For the text-containing cell, return its midpoint in (x, y) coordinate format. 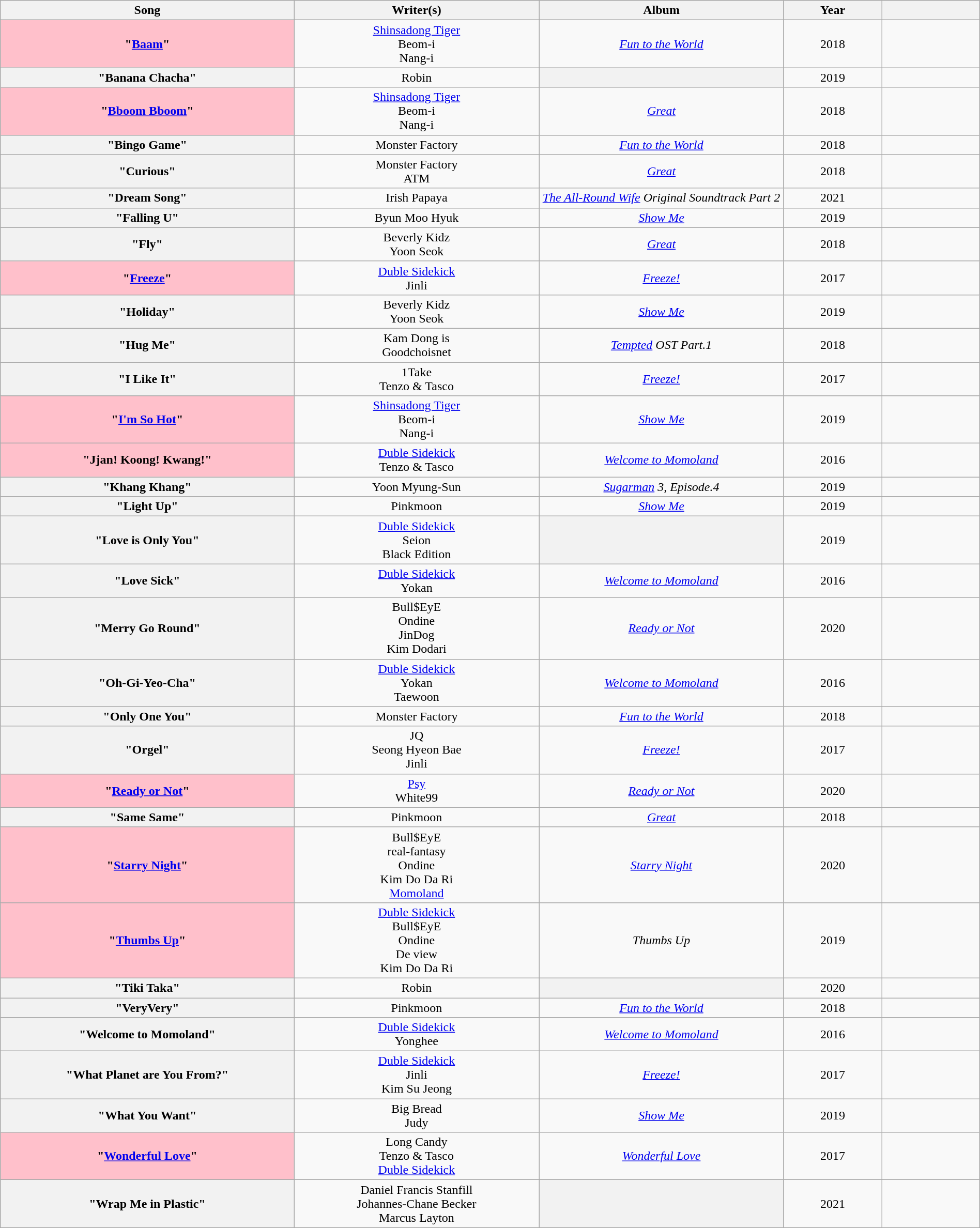
"I Like It" (147, 378)
"Thumbs Up" (147, 940)
"Fly" (147, 244)
PsyWhite99 (417, 791)
Duble SidekickJinli (417, 278)
Duble SidekickYokan (417, 581)
"Bboom Bboom" (147, 111)
"Merry Go Round" (147, 628)
"Bingo Game" (147, 145)
"Light Up" (147, 506)
"Jjan! Koong! Kwang!" (147, 460)
"Same Same" (147, 817)
"Orgel" (147, 750)
Yoon Myung-Sun (417, 487)
Monster FactoryATM (417, 172)
"Banana Chacha" (147, 78)
Tempted OST Part.1 (662, 345)
"Hug Me" (147, 345)
Song (147, 10)
"Ready or Not" (147, 791)
Album (662, 10)
Kam Dong isGoodchoisnet (417, 345)
Bull$EyEreal-fantasyOndineKim Do Da RiMomoland (417, 865)
"Love Sick" (147, 581)
Starry Night (662, 865)
"What You Want" (147, 1115)
"Only One You" (147, 716)
"Love is Only You" (147, 540)
"Holiday" (147, 311)
"Welcome to Momoland" (147, 1035)
1TakeTenzo & Tasco (417, 378)
"Starry Night" (147, 865)
Duble SidekickJinliKim Su Jeong (417, 1075)
"I'm So Hot" (147, 420)
Duble SidekickYonghee (417, 1035)
Duble SidekickSeionBlack Edition (417, 540)
Thumbs Up (662, 940)
Wonderful Love (662, 1156)
"Tiki Taka" (147, 988)
"VeryVery" (147, 1007)
"Falling U" (147, 218)
"Baam" (147, 44)
"Curious" (147, 172)
"Dream Song" (147, 198)
The All-Round Wife Original Soundtrack Part 2 (662, 198)
Writer(s) (417, 10)
Sugarman 3, Episode.4 (662, 487)
Duble SidekickYokanTaewoon (417, 683)
"Freeze" (147, 278)
Big BreadJudy (417, 1115)
Bull$EyEOndineJinDogKim Dodari (417, 628)
Byun Moo Hyuk (417, 218)
Duble SidekickTenzo & Tasco (417, 460)
JQSeong Hyeon BaeJinli (417, 750)
Year (832, 10)
"Wonderful Love" (147, 1156)
Duble SidekickBull$EyEOndineDe viewKim Do Da Ri (417, 940)
Daniel Francis StanfillJohannes-Chane BeckerMarcus Layton (417, 1204)
"Wrap Me in Plastic" (147, 1204)
Irish Papaya (417, 198)
Long CandyTenzo & TascoDuble Sidekick (417, 1156)
"What Planet are You From?" (147, 1075)
"Khang Khang" (147, 487)
"Oh-Gi-Yeo-Cha" (147, 683)
